Output the [X, Y] coordinate of the center of the cell containing the given text.  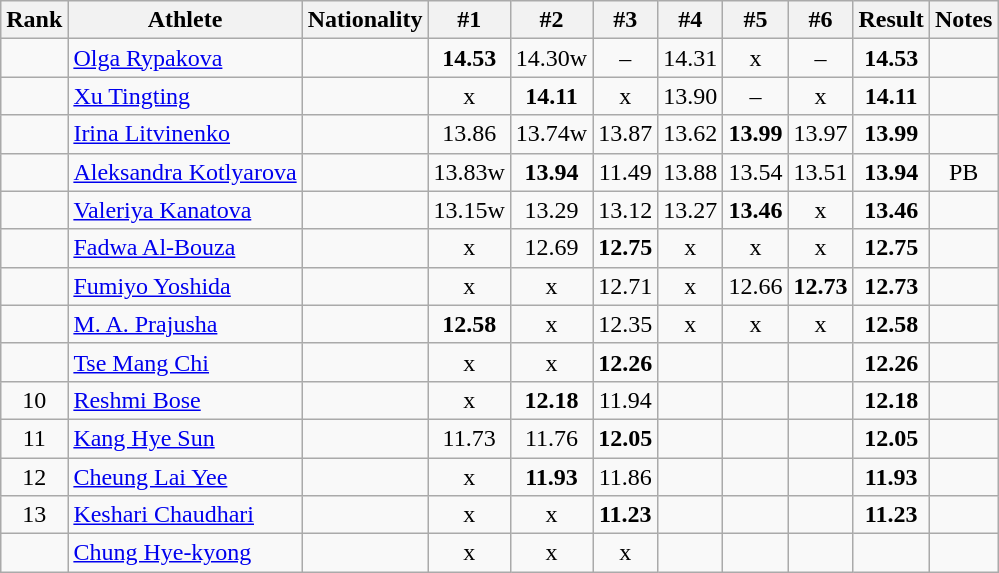
13.12 [626, 210]
11.76 [551, 438]
11 [34, 438]
Rank [34, 20]
14.30w [551, 58]
Kang Hye Sun [185, 438]
Fumiyo Yoshida [185, 286]
13.87 [626, 134]
13.15w [469, 210]
12.69 [551, 248]
13.27 [690, 210]
Xu Tingting [185, 96]
Aleksandra Kotlyarova [185, 172]
12.66 [756, 286]
Olga Rypakova [185, 58]
10 [34, 400]
#4 [690, 20]
13.62 [690, 134]
Result [891, 20]
#6 [820, 20]
11.86 [626, 477]
12.35 [626, 324]
#5 [756, 20]
13.97 [820, 134]
PB [963, 172]
13.51 [820, 172]
Keshari Chaudhari [185, 515]
13.74w [551, 134]
#1 [469, 20]
11.94 [626, 400]
Valeriya Kanatova [185, 210]
Irina Litvinenko [185, 134]
13.90 [690, 96]
#3 [626, 20]
13 [34, 515]
13.54 [756, 172]
Nationality [365, 20]
13.83w [469, 172]
Athlete [185, 20]
#2 [551, 20]
14.31 [690, 58]
Reshmi Bose [185, 400]
11.49 [626, 172]
Tse Mang Chi [185, 362]
Notes [963, 20]
12.71 [626, 286]
Fadwa Al-Bouza [185, 248]
13.86 [469, 134]
11.73 [469, 438]
Chung Hye-kyong [185, 553]
Cheung Lai Yee [185, 477]
13.88 [690, 172]
13.29 [551, 210]
12 [34, 477]
M. A. Prajusha [185, 324]
